Detect which cell encompasses the target text, then output its (X, Y) center coordinate. 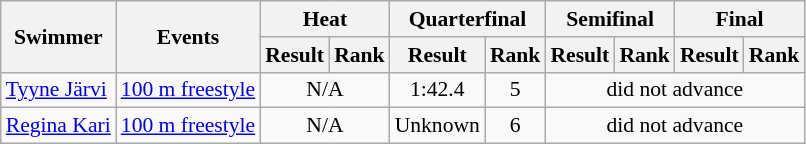
Unknown (438, 126)
6 (516, 126)
Regina Kari (58, 126)
Semifinal (610, 19)
5 (516, 90)
Events (188, 36)
Heat (324, 19)
Final (740, 19)
Tyyne Järvi (58, 90)
Swimmer (58, 36)
Quarterfinal (468, 19)
1:42.4 (438, 90)
